Output the [x, y] coordinate of the center of the cell containing the given text.  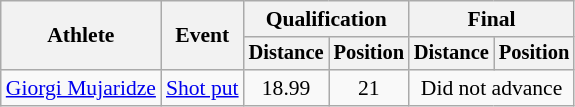
Qualification [326, 19]
21 [369, 88]
Event [202, 36]
Did not advance [492, 88]
Shot put [202, 88]
Athlete [81, 36]
18.99 [286, 88]
Giorgi Mujaridze [81, 88]
Final [492, 19]
